Pinpoint the cell where the given text exists, returning its [x, y] midpoint coordinate. 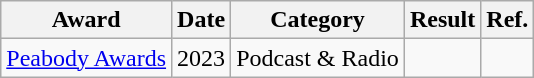
Ref. [508, 20]
Result [442, 20]
2023 [202, 58]
Peabody Awards [86, 58]
Podcast & Radio [318, 58]
Date [202, 20]
Award [86, 20]
Category [318, 20]
